From the cell containing the given text, extract its center point as [x, y] coordinate. 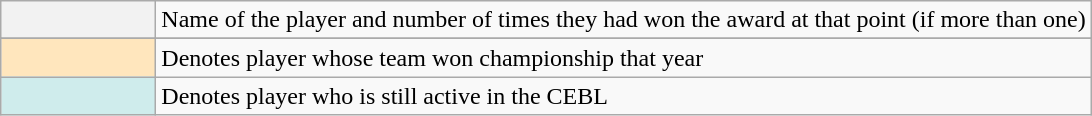
Name of the player and number of times they had won the award at that point (if more than one) [624, 20]
Denotes player who is still active in the CEBL [624, 96]
Denotes player whose team won championship that year [624, 58]
